For the text-containing cell, return its midpoint in (x, y) coordinate format. 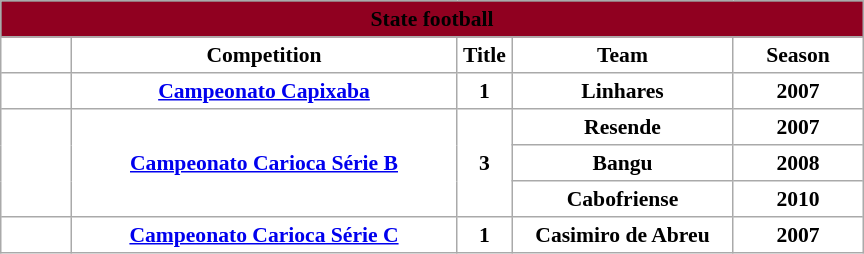
Linhares (622, 91)
Season (798, 55)
Title (485, 55)
3 (485, 163)
Bangu (622, 163)
Campeonato Capixaba (264, 91)
2008 (798, 163)
2010 (798, 199)
Casimiro de Abreu (622, 235)
Resende (622, 127)
Team (622, 55)
Competition (264, 55)
Campeonato Carioca Série C (264, 235)
Campeonato Carioca Série B (264, 163)
State football (432, 19)
Cabofriense (622, 199)
